From the cell containing the given text, extract its center point as [x, y] coordinate. 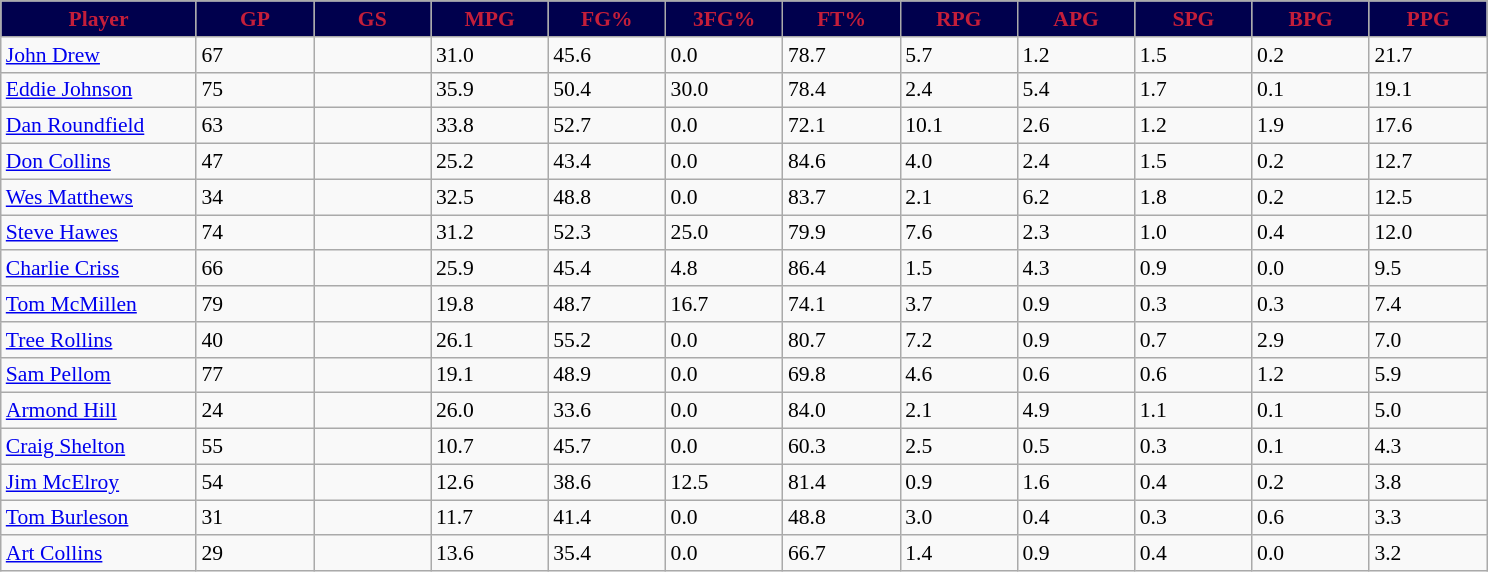
63 [254, 126]
40 [254, 340]
31.0 [490, 55]
55.2 [606, 340]
Don Collins [99, 162]
38.6 [606, 482]
Jim McElroy [99, 482]
33.8 [490, 126]
66 [254, 269]
10.1 [958, 126]
13.6 [490, 554]
MPG [490, 19]
Craig Shelton [99, 447]
12.6 [490, 482]
John Drew [99, 55]
Tree Rollins [99, 340]
43.4 [606, 162]
30.0 [724, 90]
Charlie Criss [99, 269]
FG% [606, 19]
APG [1076, 19]
Steve Hawes [99, 233]
26.1 [490, 340]
3.3 [1428, 518]
RPG [958, 19]
77 [254, 375]
0.7 [1194, 340]
PPG [1428, 19]
BPG [1310, 19]
1.9 [1310, 126]
52.3 [606, 233]
2.9 [1310, 340]
54 [254, 482]
26.0 [490, 411]
81.4 [842, 482]
2.5 [958, 447]
Dan Roundfield [99, 126]
74.1 [842, 304]
47 [254, 162]
52.7 [606, 126]
78.7 [842, 55]
79 [254, 304]
3.7 [958, 304]
3.8 [1428, 482]
86.4 [842, 269]
2.6 [1076, 126]
Sam Pellom [99, 375]
41.4 [606, 518]
Tom McMillen [99, 304]
5.9 [1428, 375]
4.9 [1076, 411]
35.4 [606, 554]
78.4 [842, 90]
7.6 [958, 233]
50.4 [606, 90]
12.7 [1428, 162]
Tom Burleson [99, 518]
60.3 [842, 447]
4.0 [958, 162]
11.7 [490, 518]
45.4 [606, 269]
12.0 [1428, 233]
35.9 [490, 90]
GS [372, 19]
FT% [842, 19]
4.6 [958, 375]
Player [99, 19]
1.0 [1194, 233]
80.7 [842, 340]
5.0 [1428, 411]
69.8 [842, 375]
1.4 [958, 554]
7.2 [958, 340]
2.3 [1076, 233]
32.5 [490, 197]
55 [254, 447]
4.8 [724, 269]
5.7 [958, 55]
1.1 [1194, 411]
29 [254, 554]
1.8 [1194, 197]
66.7 [842, 554]
21.7 [1428, 55]
48.9 [606, 375]
34 [254, 197]
1.6 [1076, 482]
48.7 [606, 304]
5.4 [1076, 90]
31.2 [490, 233]
75 [254, 90]
9.5 [1428, 269]
10.7 [490, 447]
17.6 [1428, 126]
83.7 [842, 197]
16.7 [724, 304]
79.9 [842, 233]
72.1 [842, 126]
7.4 [1428, 304]
Wes Matthews [99, 197]
84.6 [842, 162]
33.6 [606, 411]
0.5 [1076, 447]
SPG [1194, 19]
3FG% [724, 19]
74 [254, 233]
6.2 [1076, 197]
24 [254, 411]
Art Collins [99, 554]
25.0 [724, 233]
7.0 [1428, 340]
45.6 [606, 55]
1.7 [1194, 90]
31 [254, 518]
67 [254, 55]
Armond Hill [99, 411]
25.2 [490, 162]
25.9 [490, 269]
3.2 [1428, 554]
84.0 [842, 411]
3.0 [958, 518]
Eddie Johnson [99, 90]
45.7 [606, 447]
GP [254, 19]
19.8 [490, 304]
